Find where the given text appears and provide that cell's center as [x, y] coordinate. 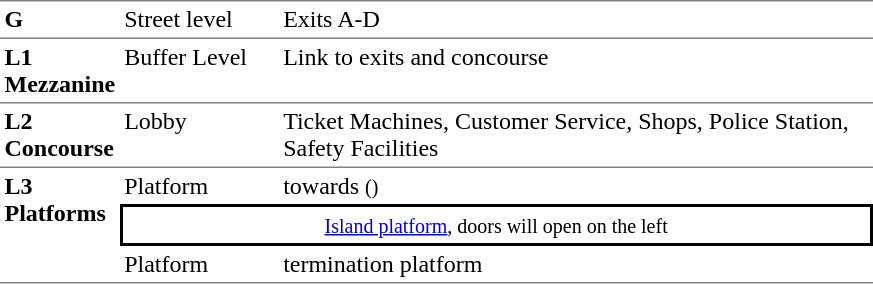
Street level [200, 19]
termination platform [576, 265]
L2Concourse [60, 136]
Exits A-D [576, 19]
G [60, 19]
L1Mezzanine [60, 71]
Ticket Machines, Customer Service, Shops, Police Station, Safety Facilities [576, 136]
towards () [576, 186]
Buffer Level [200, 71]
L3Platforms [60, 226]
Lobby [200, 136]
Link to exits and concourse [576, 71]
Island platform, doors will open on the left [496, 225]
